Output the [x, y] coordinate of the center of the cell containing the given text.  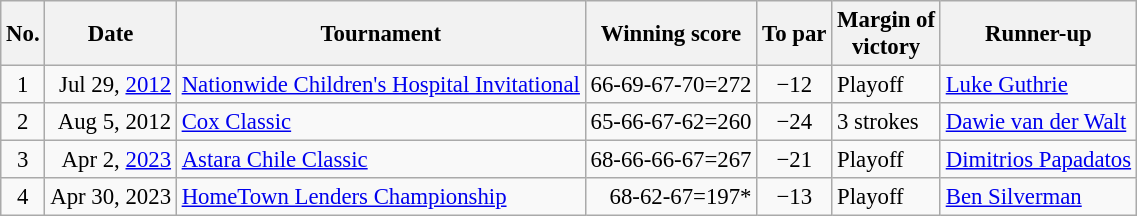
−12 [794, 85]
Winning score [671, 34]
Date [110, 34]
Dawie van der Walt [1038, 122]
66-69-67-70=272 [671, 85]
Astara Chile Classic [380, 160]
Margin ofvictory [886, 34]
Apr 30, 2023 [110, 197]
Luke Guthrie [1038, 85]
Aug 5, 2012 [110, 122]
Nationwide Children's Hospital Invitational [380, 85]
68-62-67=197* [671, 197]
1 [23, 85]
Cox Classic [380, 122]
3 [23, 160]
HomeTown Lenders Championship [380, 197]
68-66-66-67=267 [671, 160]
−21 [794, 160]
Tournament [380, 34]
Apr 2, 2023 [110, 160]
2 [23, 122]
To par [794, 34]
4 [23, 197]
−13 [794, 197]
Ben Silverman [1038, 197]
No. [23, 34]
Runner-up [1038, 34]
65-66-67-62=260 [671, 122]
Jul 29, 2012 [110, 85]
−24 [794, 122]
3 strokes [886, 122]
Dimitrios Papadatos [1038, 160]
